Search for the cell housing the specified text and yield its [x, y] center coordinate. 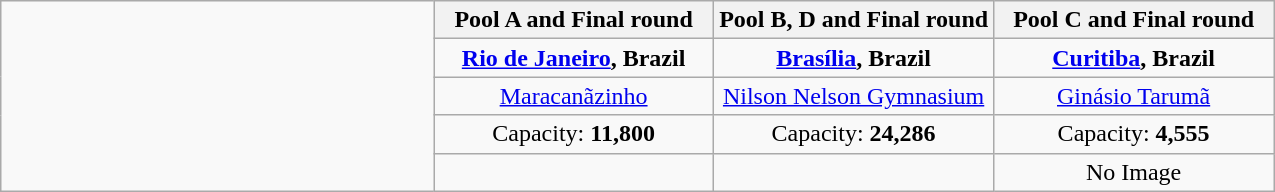
Curitiba, Brazil [1134, 58]
Pool A and Final round [574, 20]
Ginásio Tarumã [1134, 96]
Nilson Nelson Gymnasium [854, 96]
Capacity: 24,286 [854, 134]
Maracanãzinho [574, 96]
Capacity: 11,800 [574, 134]
Rio de Janeiro, Brazil [574, 58]
Pool B, D and Final round [854, 20]
Capacity: 4,555 [1134, 134]
Brasília, Brazil [854, 58]
Pool C and Final round [1134, 20]
No Image [1134, 172]
